Find where the given text appears and provide that cell's center as [X, Y] coordinate. 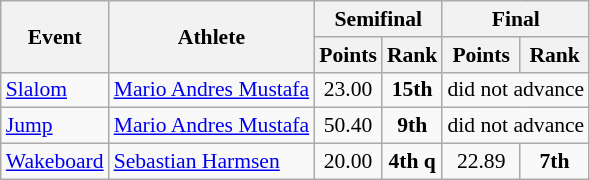
Slalom [55, 90]
50.40 [348, 126]
Semifinal [378, 19]
23.00 [348, 90]
Jump [55, 126]
Wakeboard [55, 162]
22.89 [480, 162]
20.00 [348, 162]
4th q [412, 162]
Event [55, 36]
9th [412, 126]
7th [554, 162]
Athlete [212, 36]
15th [412, 90]
Final [516, 19]
Sebastian Harmsen [212, 162]
